Output the (X, Y) coordinate of the center of the cell containing the given text.  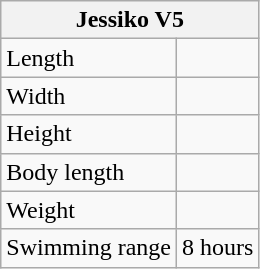
Height (89, 134)
Width (89, 96)
Swimming range (89, 248)
Length (89, 58)
Body length (89, 172)
Jessiko V5 (130, 20)
8 hours (217, 248)
Weight (89, 210)
